Detect which cell encompasses the target text, then output its [x, y] center coordinate. 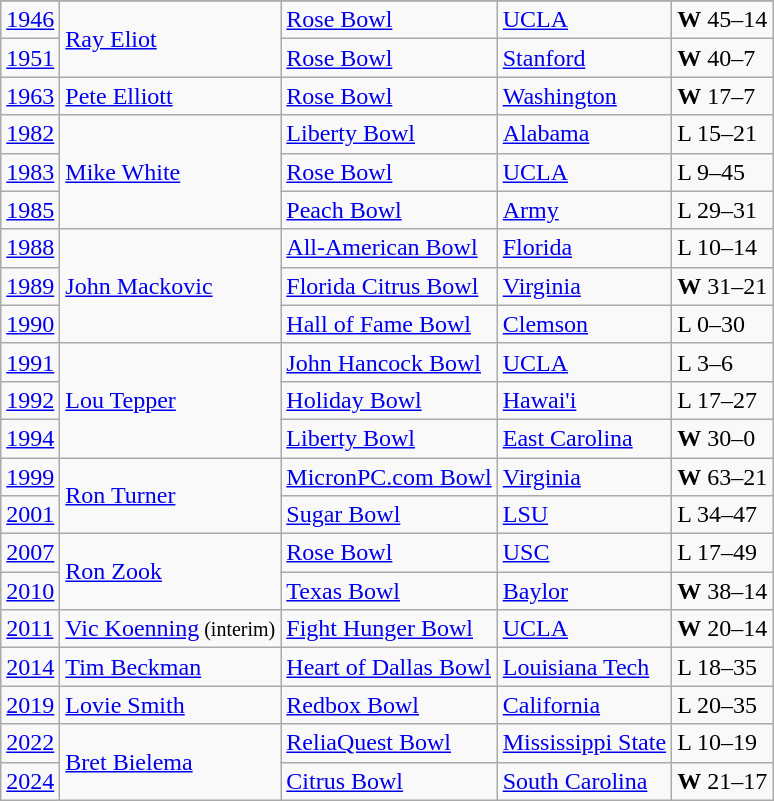
1989 [30, 286]
Bret Bielema [170, 762]
Washington [584, 96]
1951 [30, 58]
Army [584, 210]
Ron Turner [170, 496]
L 0–30 [722, 324]
Stanford [584, 58]
South Carolina [584, 781]
John Mackovic [170, 286]
L 17–27 [722, 400]
L 9–45 [722, 172]
W 21–17 [722, 781]
John Hancock Bowl [389, 362]
Baylor [584, 591]
Sugar Bowl [389, 515]
1983 [30, 172]
L 15–21 [722, 134]
Florida [584, 248]
1991 [30, 362]
1946 [30, 20]
W 30–0 [722, 438]
W 31–21 [722, 286]
USC [584, 553]
California [584, 705]
Fight Hunger Bowl [389, 629]
Lovie Smith [170, 705]
1994 [30, 438]
2019 [30, 705]
2010 [30, 591]
All-American Bowl [389, 248]
L 29–31 [722, 210]
Louisiana Tech [584, 667]
W 38–14 [722, 591]
1982 [30, 134]
ReliaQuest Bowl [389, 743]
1999 [30, 477]
Texas Bowl [389, 591]
Clemson [584, 324]
1992 [30, 400]
L 17–49 [722, 553]
L 34–47 [722, 515]
Pete Elliott [170, 96]
W 20–14 [722, 629]
Redbox Bowl [389, 705]
1988 [30, 248]
East Carolina [584, 438]
Citrus Bowl [389, 781]
Hall of Fame Bowl [389, 324]
Alabama [584, 134]
W 40–7 [722, 58]
Ron Zook [170, 572]
Ray Eliot [170, 39]
L 3–6 [722, 362]
2001 [30, 515]
MicronPC.com Bowl [389, 477]
L 18–35 [722, 667]
L 10–14 [722, 248]
W 63–21 [722, 477]
Vic Koenning (interim) [170, 629]
2011 [30, 629]
2014 [30, 667]
2022 [30, 743]
2007 [30, 553]
W 45–14 [722, 20]
1990 [30, 324]
Lou Tepper [170, 400]
Florida Citrus Bowl [389, 286]
LSU [584, 515]
L 20–35 [722, 705]
2024 [30, 781]
L 10–19 [722, 743]
W 17–7 [722, 96]
Hawai'i [584, 400]
1985 [30, 210]
Holiday Bowl [389, 400]
Mike White [170, 172]
Mississippi State [584, 743]
Tim Beckman [170, 667]
1963 [30, 96]
Heart of Dallas Bowl [389, 667]
Peach Bowl [389, 210]
